Return the [x, y] coordinate for the center point of the cell that contains the specified text.  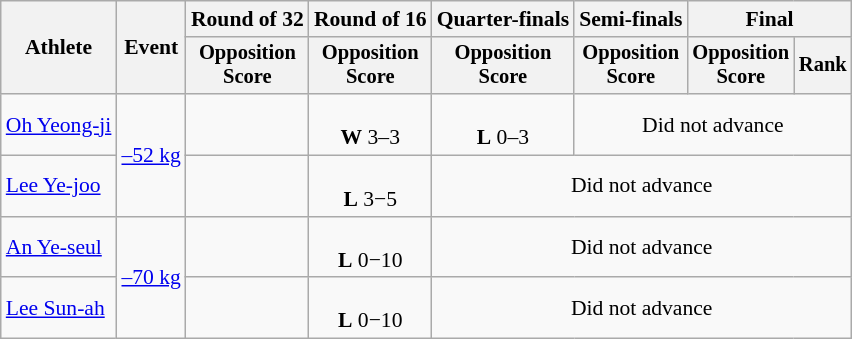
An Ye-seul [59, 248]
–70 kg [150, 278]
Oh Yeong-ji [59, 124]
Athlete [59, 48]
L 3−5 [370, 186]
Final [769, 19]
Semi-finals [630, 19]
W 3–3 [370, 124]
Round of 32 [248, 19]
Quarter-finals [503, 19]
Lee Sun-ah [59, 308]
Lee Ye-joo [59, 186]
L 0–3 [503, 124]
Rank [823, 66]
Event [150, 48]
Round of 16 [370, 19]
–52 kg [150, 155]
